From the cell containing the given text, extract its center point as [x, y] coordinate. 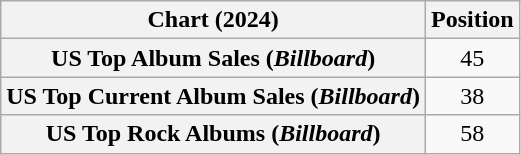
US Top Current Album Sales (Billboard) [214, 96]
US Top Rock Albums (Billboard) [214, 134]
Chart (2024) [214, 20]
US Top Album Sales (Billboard) [214, 58]
38 [472, 96]
Position [472, 20]
45 [472, 58]
58 [472, 134]
